Return [x, y] of the center of cell containing provided text 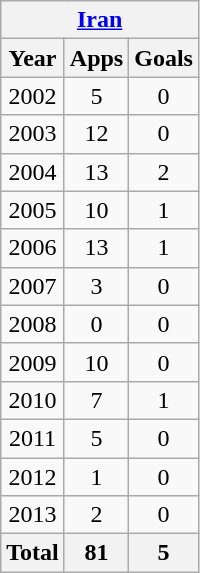
12 [96, 134]
Total [33, 553]
3 [96, 286]
Iran [100, 20]
7 [96, 400]
2007 [33, 286]
2013 [33, 515]
81 [96, 553]
2009 [33, 362]
2002 [33, 96]
2004 [33, 172]
2012 [33, 477]
Goals [164, 58]
Year [33, 58]
Apps [96, 58]
2005 [33, 210]
2010 [33, 400]
2006 [33, 248]
2011 [33, 438]
2008 [33, 324]
2003 [33, 134]
